Scan for the cell matching the given text and deliver its (X, Y) coordinate at center. 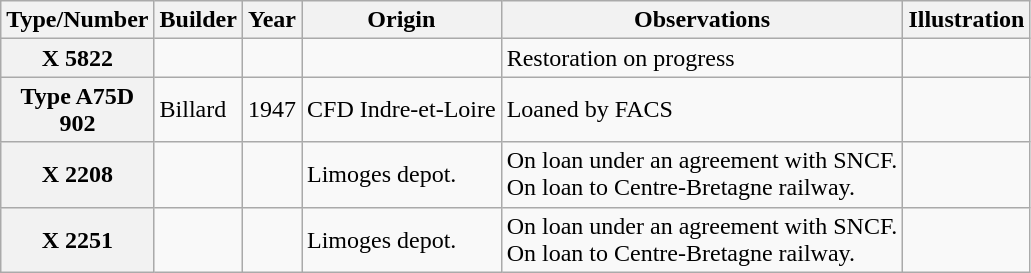
Observations (702, 20)
1947 (272, 110)
Type/Number (78, 20)
X 5822 (78, 58)
Year (272, 20)
Builder (198, 20)
Origin (402, 20)
Type A75D902 (78, 110)
Loaned by FACS (702, 110)
X 2208 (78, 174)
CFD Indre-et-Loire (402, 110)
Illustration (966, 20)
Restoration on progress (702, 58)
X 2251 (78, 240)
Billard (198, 110)
